Return (x, y) of the center of cell containing provided text 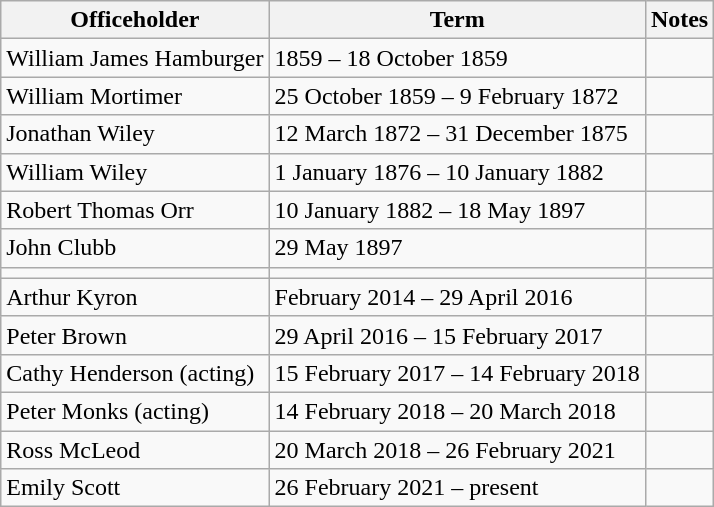
10 January 1882 – 18 May 1897 (457, 210)
John Clubb (135, 248)
Ross McLeod (135, 449)
15 February 2017 – 14 February 2018 (457, 373)
Cathy Henderson (acting) (135, 373)
Arthur Kyron (135, 297)
William James Hamburger (135, 58)
1 January 1876 – 10 January 1882 (457, 172)
Emily Scott (135, 488)
1859 – 18 October 1859 (457, 58)
Peter Monks (acting) (135, 411)
Officeholder (135, 20)
12 March 1872 – 31 December 1875 (457, 134)
29 April 2016 – 15 February 2017 (457, 335)
William Mortimer (135, 96)
20 March 2018 – 26 February 2021 (457, 449)
Notes (679, 20)
Term (457, 20)
William Wiley (135, 172)
Jonathan Wiley (135, 134)
26 February 2021 – present (457, 488)
14 February 2018 – 20 March 2018 (457, 411)
25 October 1859 – 9 February 1872 (457, 96)
February 2014 – 29 April 2016 (457, 297)
29 May 1897 (457, 248)
Robert Thomas Orr (135, 210)
Peter Brown (135, 335)
